Capture the cell that displays the provided text and extract its [X, Y] central coordinate. 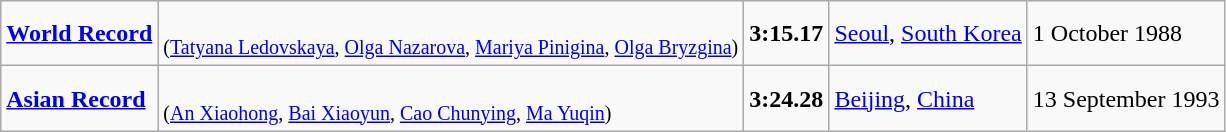
(An Xiaohong, Bai Xiaoyun, Cao Chunying, Ma Yuqin) [451, 98]
Beijing, China [928, 98]
(Tatyana Ledovskaya, Olga Nazarova, Mariya Pinigina, Olga Bryzgina) [451, 34]
3:15.17 [786, 34]
Asian Record [80, 98]
1 October 1988 [1126, 34]
World Record [80, 34]
13 September 1993 [1126, 98]
3:24.28 [786, 98]
Seoul, South Korea [928, 34]
